Capture the cell that displays the provided text and extract its [x, y] central coordinate. 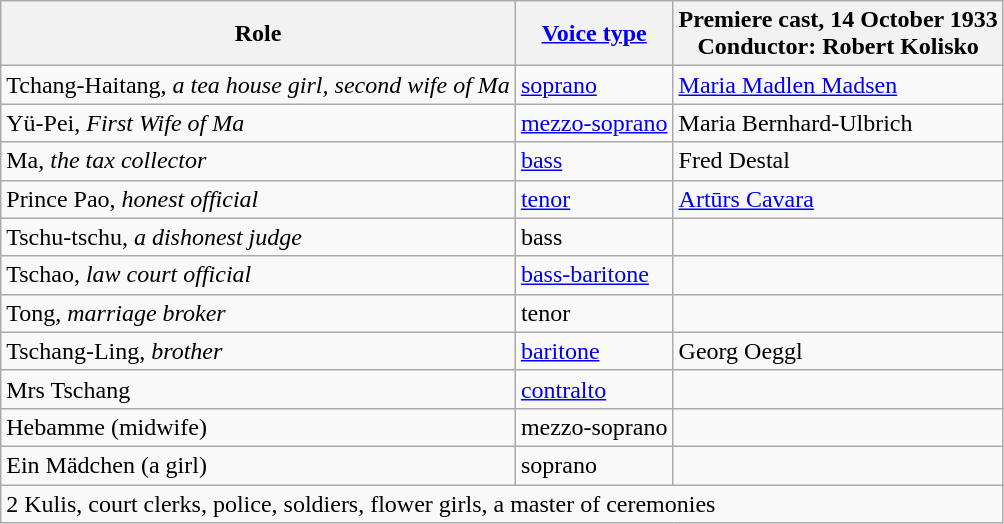
Tchang-Haitang, a tea house girl, second wife of Ma [258, 85]
contralto [594, 389]
baritone [594, 351]
Fred Destal [838, 161]
Tong, marriage broker [258, 313]
Ma, the tax collector [258, 161]
Yü-Pei, First Wife of Ma [258, 123]
Georg Oeggl [838, 351]
Role [258, 34]
Tschang-Ling, brother [258, 351]
Tschu-tschu, a dishonest judge [258, 237]
Ein Mädchen (a girl) [258, 465]
Maria Bernhard-Ulbrich [838, 123]
2 Kulis, court clerks, police, soldiers, flower girls, a master of ceremonies [502, 503]
Premiere cast, 14 October 1933Conductor: Robert Kolisko [838, 34]
Artūrs Cavara [838, 199]
Voice type [594, 34]
Tschao, law court official [258, 275]
Prince Pao, honest official [258, 199]
Hebamme (midwife) [258, 427]
Maria Madlen Madsen [838, 85]
bass-baritone [594, 275]
Mrs Tschang [258, 389]
